Output the [x, y] coordinate of the center of the cell containing the given text.  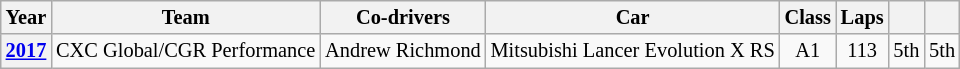
CXC Global/CGR Performance [186, 51]
2017 [26, 51]
Car [633, 17]
Class [808, 17]
113 [862, 51]
Co-drivers [402, 17]
Mitsubishi Lancer Evolution X RS [633, 51]
Andrew Richmond [402, 51]
Year [26, 17]
Team [186, 17]
A1 [808, 51]
Laps [862, 17]
